Extract the (x, y) coordinate from the center of the cell holding the provided text.  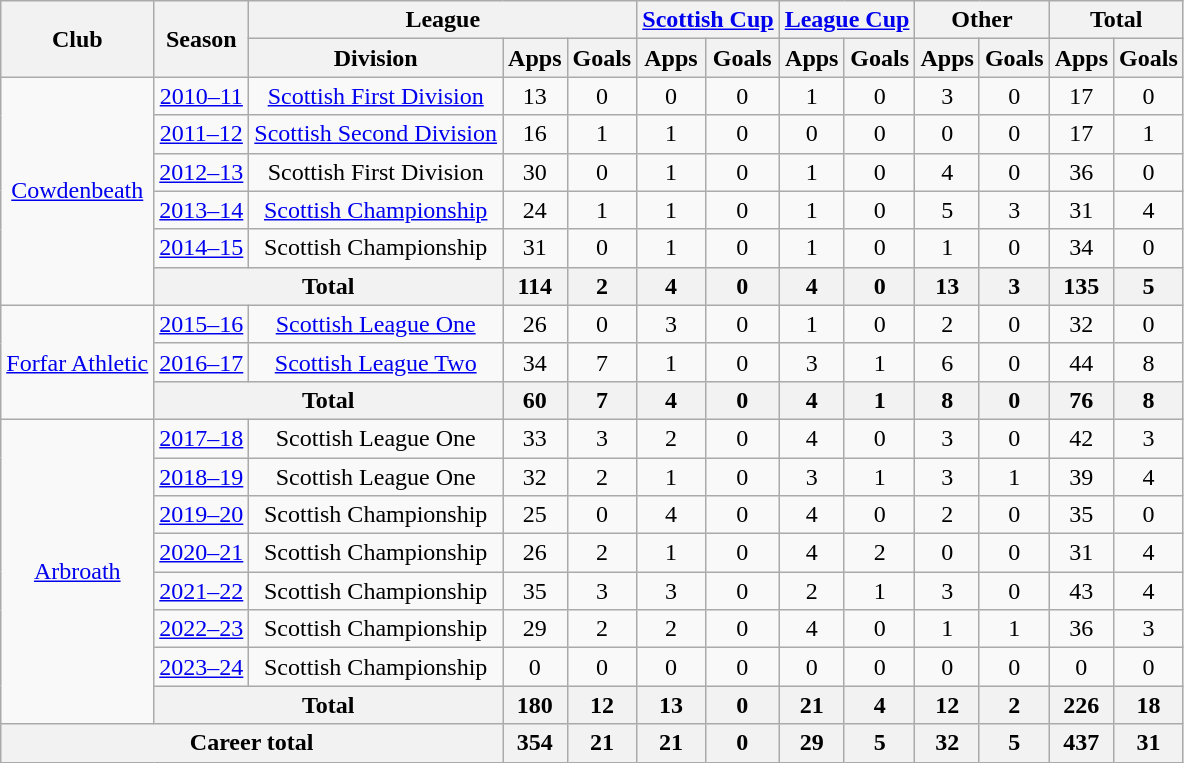
Scottish Second Division (376, 134)
16 (535, 134)
2010–11 (202, 96)
Career total (252, 743)
33 (535, 438)
2022–23 (202, 629)
135 (1081, 286)
2011–12 (202, 134)
2018–19 (202, 477)
180 (535, 705)
2021–22 (202, 591)
Forfar Athletic (78, 362)
6 (947, 362)
2017–18 (202, 438)
25 (535, 515)
437 (1081, 743)
League (443, 20)
354 (535, 743)
76 (1081, 400)
42 (1081, 438)
2014–15 (202, 248)
2015–16 (202, 324)
18 (1149, 705)
Scottish League Two (376, 362)
2013–14 (202, 210)
2023–24 (202, 667)
Club (78, 39)
60 (535, 400)
League Cup (847, 20)
Scottish Cup (708, 20)
2019–20 (202, 515)
2020–21 (202, 553)
2016–17 (202, 362)
43 (1081, 591)
24 (535, 210)
Cowdenbeath (78, 191)
44 (1081, 362)
Other (982, 20)
2012–13 (202, 172)
226 (1081, 705)
Division (376, 58)
114 (535, 286)
39 (1081, 477)
Arbroath (78, 571)
30 (535, 172)
Season (202, 39)
